Identify which cell holds the provided text, then report its (x, y) central coordinate. 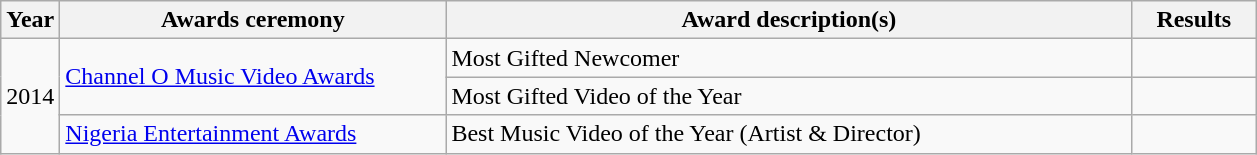
Award description(s) (789, 20)
Results (1194, 20)
Year (30, 20)
Channel O Music Video Awards (253, 77)
Most Gifted Video of the Year (789, 96)
Best Music Video of the Year (Artist & Director) (789, 134)
Nigeria Entertainment Awards (253, 134)
2014 (30, 96)
Most Gifted Newcomer (789, 58)
Awards ceremony (253, 20)
